Search for the cell housing the specified text and yield its [x, y] center coordinate. 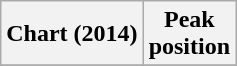
Chart (2014) [72, 34]
Peakposition [189, 34]
